Scan for the cell matching the given text and deliver its (x, y) coordinate at center. 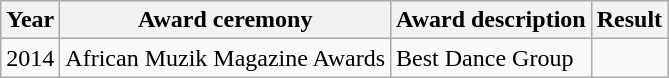
African Muzik Magazine Awards (226, 58)
Year (30, 20)
2014 (30, 58)
Result (629, 20)
Best Dance Group (492, 58)
Award ceremony (226, 20)
Award description (492, 20)
